Capture the cell that displays the provided text and extract its [X, Y] central coordinate. 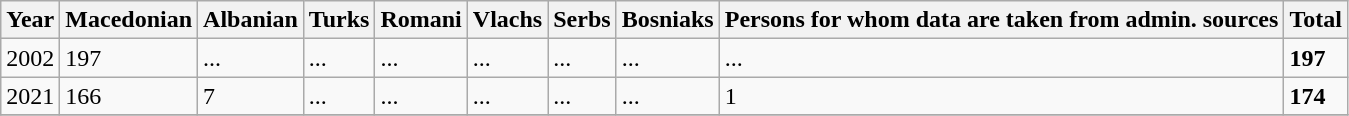
7 [251, 96]
Turks [339, 20]
Persons for whom data are taken from admin. sources [1002, 20]
Total [1316, 20]
2021 [30, 96]
Albanian [251, 20]
Year [30, 20]
Vlachs [507, 20]
Romani [421, 20]
1 [1002, 96]
Serbs [582, 20]
Macedonian [129, 20]
2002 [30, 58]
166 [129, 96]
174 [1316, 96]
Bosniaks [668, 20]
